For the text-containing cell, return its midpoint in [x, y] coordinate format. 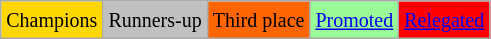
Promoted [354, 20]
Champions [52, 20]
Third place [258, 20]
Relegated [444, 20]
Runners-up [155, 20]
